Scan for the cell matching the given text and deliver its (x, y) coordinate at center. 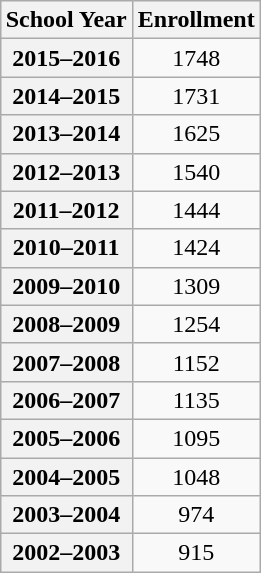
1095 (196, 438)
2010–2011 (66, 248)
2006–2007 (66, 400)
2009–2010 (66, 286)
1625 (196, 134)
1135 (196, 400)
2007–2008 (66, 362)
974 (196, 515)
Enrollment (196, 20)
2015–2016 (66, 58)
1540 (196, 172)
2002–2003 (66, 553)
1048 (196, 477)
2003–2004 (66, 515)
1748 (196, 58)
2008–2009 (66, 324)
2012–2013 (66, 172)
School Year (66, 20)
2011–2012 (66, 210)
915 (196, 553)
2013–2014 (66, 134)
2014–2015 (66, 96)
1254 (196, 324)
2005–2006 (66, 438)
1309 (196, 286)
1152 (196, 362)
2004–2005 (66, 477)
1424 (196, 248)
1731 (196, 96)
1444 (196, 210)
